For the text-containing cell, return its midpoint in (X, Y) coordinate format. 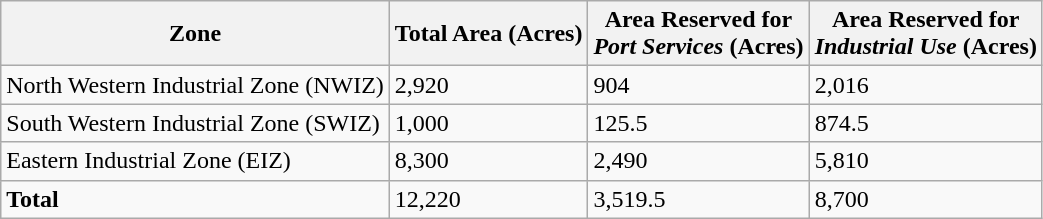
North Western Industrial Zone (NWIZ) (196, 85)
2,016 (926, 85)
874.5 (926, 123)
2,490 (698, 161)
Total Area (Acres) (488, 34)
Zone (196, 34)
12,220 (488, 199)
South Western Industrial Zone (SWIZ) (196, 123)
Eastern Industrial Zone (EIZ) (196, 161)
5,810 (926, 161)
8,700 (926, 199)
904 (698, 85)
1,000 (488, 123)
2,920 (488, 85)
Area Reserved forPort Services (Acres) (698, 34)
8,300 (488, 161)
Area Reserved forIndustrial Use (Acres) (926, 34)
125.5 (698, 123)
Total (196, 199)
3,519.5 (698, 199)
